Extract the (x, y) coordinate from the center of the cell holding the provided text.  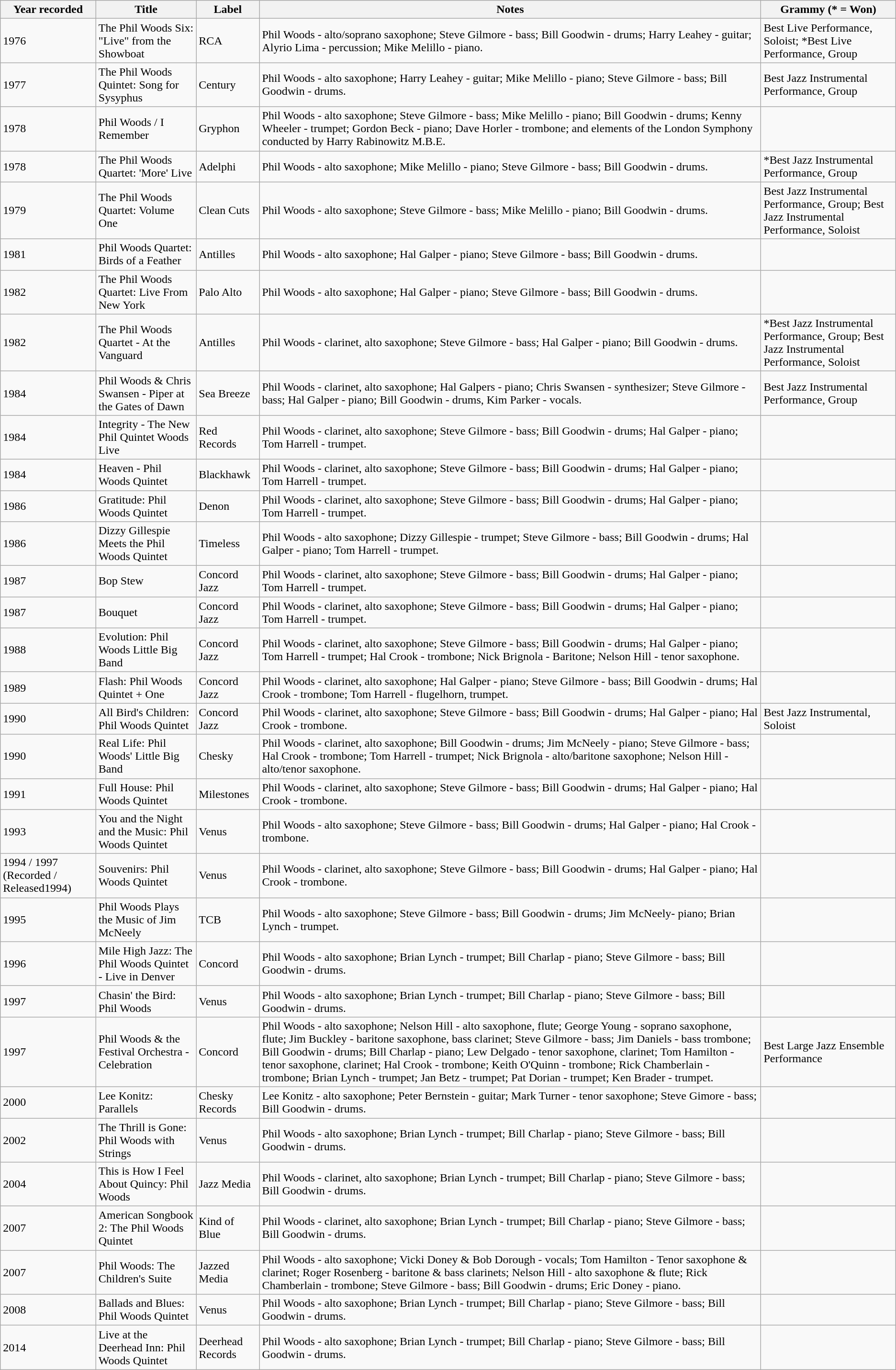
Phil Woods Quartet: Birds of a Feather (146, 255)
Adelphi (228, 167)
Best Jazz Instrumental Performance, Group; Best Jazz Instrumental Performance, Soloist (828, 211)
Phil Woods - alto saxophone; Steve Gilmore - bass; Bill Goodwin - drums; Jim McNeely- piano; Brian Lynch - trumpet. (510, 920)
Best Large Jazz Ensemble Performance (828, 1052)
Chesky Records (228, 1102)
The Thrill is Gone: Phil Woods with Strings (146, 1140)
Milestones (228, 794)
Bouquet (146, 613)
1996 (48, 964)
1994 / 1997 (Recorded / Released1994) (48, 876)
2000 (48, 1102)
Blackhawk (228, 475)
RCA (228, 41)
Best Live Performance, Soloist; *Best Live Performance, Group (828, 41)
Phil Woods & Chris Swansen - Piper at the Gates of Dawn (146, 393)
Phil Woods - alto saxophone; Steve Gilmore - bass; Bill Goodwin - drums; Hal Galper - piano; Hal Crook - trombone. (510, 831)
Notes (510, 10)
Clean Cuts (228, 211)
Ballads and Blues: Phil Woods Quintet (146, 1310)
Full House: Phil Woods Quintet (146, 794)
The Phil Woods Six: "Live" from the Showboat (146, 41)
2004 (48, 1184)
The Phil Woods Quartet: 'More' Live (146, 167)
Gratitude: Phil Woods Quintet (146, 505)
1991 (48, 794)
Jazzed Media (228, 1272)
Century (228, 85)
*Best Jazz Instrumental Performance, Group (828, 167)
1988 (48, 650)
1977 (48, 85)
Phil Woods Plays the Music of Jim McNeely (146, 920)
Souvenirs: Phil Woods Quintet (146, 876)
Sea Breeze (228, 393)
Palo Alto (228, 292)
Evolution: Phil Woods Little Big Band (146, 650)
The Phil Woods Quartet - At the Vanguard (146, 343)
Chasin' the Bird: Phil Woods (146, 1001)
Heaven - Phil Woods Quintet (146, 475)
Timeless (228, 544)
TCB (228, 920)
The Phil Woods Quartet: Volume One (146, 211)
Denon (228, 505)
Kind of Blue (228, 1228)
2008 (48, 1310)
Grammy (* = Won) (828, 10)
Red Records (228, 437)
Real Life: Phil Woods' Little Big Band (146, 756)
Best Jazz Instrumental, Soloist (828, 719)
This is How I Feel About Quincy: Phil Woods (146, 1184)
Flash: Phil Woods Quintet + One (146, 687)
1989 (48, 687)
*Best Jazz Instrumental Performance, Group; Best Jazz Instrumental Performance, Soloist (828, 343)
The Phil Woods Quartet: Live From New York (146, 292)
Gryphon (228, 129)
Dizzy Gillespie Meets the Phil Woods Quintet (146, 544)
Phil Woods - alto saxophone; Steve Gilmore - bass; Mike Melillo - piano; Bill Goodwin - drums. (510, 211)
Phil Woods - alto saxophone; Harry Leahey - guitar; Mike Melillo - piano; Steve Gilmore - bass; Bill Goodwin - drums. (510, 85)
Phil Woods - clarinet, alto saxophone; Steve Gilmore - bass; Hal Galper - piano; Bill Goodwin - drums. (510, 343)
2002 (48, 1140)
Deerhead Records (228, 1348)
2014 (48, 1348)
1979 (48, 211)
Lee Konitz: Parallels (146, 1102)
Bop Stew (146, 581)
Live at the Deerhead Inn: Phil Woods Quintet (146, 1348)
Integrity - The New Phil Quintet Woods Live (146, 437)
Year recorded (48, 10)
Jazz Media (228, 1184)
Title (146, 10)
Phil Woods - alto saxophone; Dizzy Gillespie - trumpet; Steve Gilmore - bass; Bill Goodwin - drums; Hal Galper - piano; Tom Harrell - trumpet. (510, 544)
1995 (48, 920)
American Songbook 2: The Phil Woods Quintet (146, 1228)
Label (228, 10)
Lee Konitz - alto saxophone; Peter Bernstein - guitar; Mark Turner - tenor saxophone; Steve Gimore - bass; Bill Goodwin - drums. (510, 1102)
Phil Woods - alto saxophone; Mike Melillo - piano; Steve Gilmore - bass; Bill Goodwin - drums. (510, 167)
Phil Woods & the Festival Orchestra - Celebration (146, 1052)
All Bird's Children: Phil Woods Quintet (146, 719)
Mile High Jazz: The Phil Woods Quintet - Live in Denver (146, 964)
1976 (48, 41)
Phil Woods: The Children's Suite (146, 1272)
The Phil Woods Quintet: Song for Sysyphus (146, 85)
Chesky (228, 756)
Phil Woods / I Remember (146, 129)
1993 (48, 831)
You and the Night and the Music: Phil Woods Quintet (146, 831)
1981 (48, 255)
